Return the (X, Y) coordinate for the center point of the cell that contains the specified text.  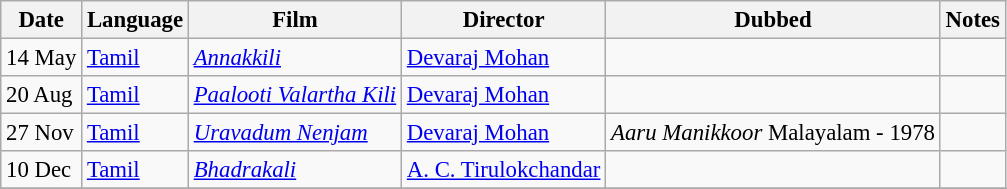
20 Aug (42, 95)
Bhadrakali (294, 170)
Date (42, 20)
Film (294, 20)
Language (136, 20)
14 May (42, 58)
Paalooti Valartha Kili (294, 95)
Annakkili (294, 58)
10 Dec (42, 170)
Uravadum Nenjam (294, 133)
Dubbed (774, 20)
Director (504, 20)
Aaru Manikkoor Malayalam - 1978 (774, 133)
27 Nov (42, 133)
A. C. Tirulokchandar (504, 170)
Notes (972, 20)
